Identify which cell holds the provided text, then report its (x, y) central coordinate. 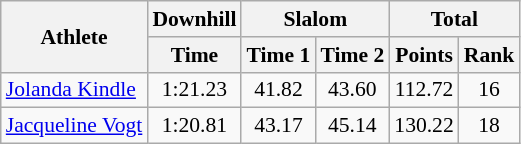
Jacqueline Vogt (74, 126)
41.82 (278, 90)
Downhill (194, 19)
Time 1 (278, 55)
45.14 (352, 126)
43.60 (352, 90)
112.72 (424, 90)
Slalom (315, 19)
Total (454, 19)
Points (424, 55)
Time 2 (352, 55)
1:20.81 (194, 126)
18 (490, 126)
1:21.23 (194, 90)
43.17 (278, 126)
Time (194, 55)
16 (490, 90)
Rank (490, 55)
130.22 (424, 126)
Jolanda Kindle (74, 90)
Athlete (74, 36)
